Return [x, y] of the center of cell containing provided text 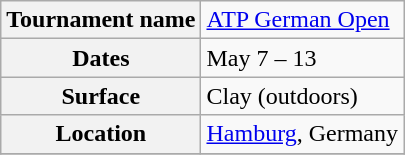
ATP German Open [302, 20]
Surface [101, 96]
Tournament name [101, 20]
Dates [101, 58]
Clay (outdoors) [302, 96]
May 7 – 13 [302, 58]
Hamburg, Germany [302, 134]
Location [101, 134]
